Extract the (X, Y) coordinate from the center of the cell holding the provided text.  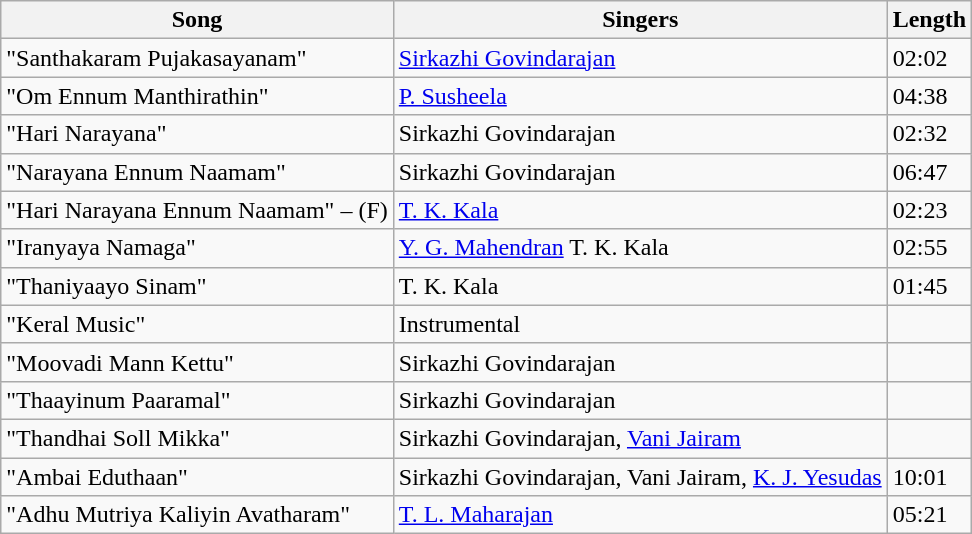
02:55 (929, 248)
"Om Ennum Manthirathin" (198, 96)
Singers (640, 20)
Y. G. Mahendran T. K. Kala (640, 248)
"Thandhai Soll Mikka" (198, 438)
"Iranyaya Namaga" (198, 248)
"Moovadi Mann Kettu" (198, 362)
Song (198, 20)
"Thaniyaayo Sinam" (198, 286)
P. Susheela (640, 96)
02:23 (929, 210)
"Santhakaram Pujakasayanam" (198, 58)
Length (929, 20)
02:02 (929, 58)
Sirkazhi Govindarajan, Vani Jairam, K. J. Yesudas (640, 477)
Sirkazhi Govindarajan, Vani Jairam (640, 438)
"Adhu Mutriya Kaliyin Avatharam" (198, 515)
"Thaayinum Paaramal" (198, 400)
"Hari Narayana Ennum Naamam" – (F) (198, 210)
"Ambai Eduthaan" (198, 477)
T. L. Maharajan (640, 515)
10:01 (929, 477)
"Keral Music" (198, 324)
Instrumental (640, 324)
01:45 (929, 286)
06:47 (929, 172)
"Narayana Ennum Naamam" (198, 172)
04:38 (929, 96)
05:21 (929, 515)
02:32 (929, 134)
"Hari Narayana" (198, 134)
